Pinpoint the cell where the given text exists, returning its (X, Y) midpoint coordinate. 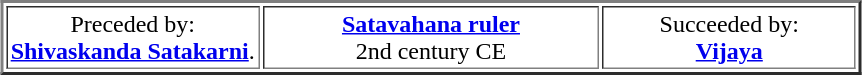
Satavahana ruler2nd century CE (430, 38)
Succeeded by:Vijaya (730, 38)
Preceded by:Shivaskanda Satakarni. (132, 38)
